Capture the cell that displays the provided text and extract its (x, y) central coordinate. 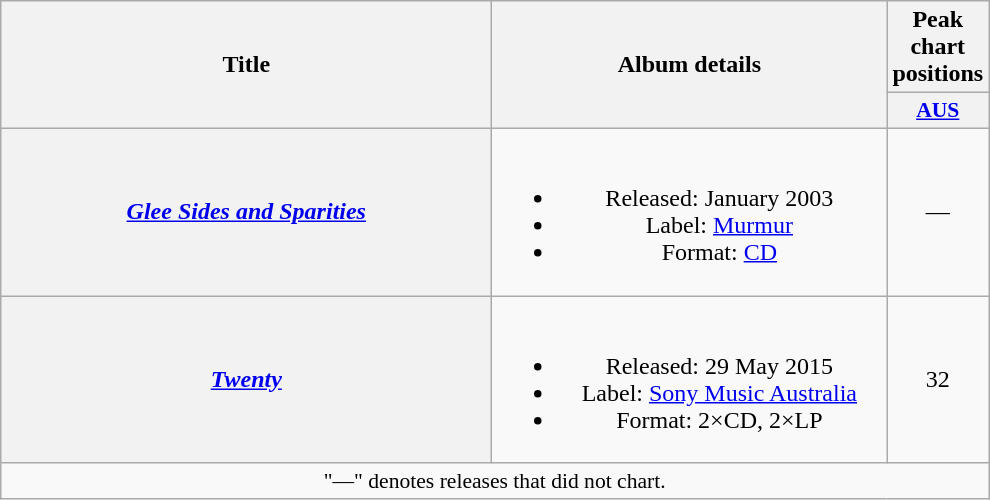
Title (246, 65)
Released: January 2003Label: Murmur Format: CD (690, 212)
Released: 29 May 2015Label: Sony Music Australia Format: 2×CD, 2×LP (690, 380)
Album details (690, 65)
Twenty (246, 380)
AUS (938, 111)
— (938, 212)
Glee Sides and Sparities (246, 212)
32 (938, 380)
"—" denotes releases that did not chart. (495, 481)
Peak chart positions (938, 47)
